Return the [X, Y] coordinate for the center point of the cell that contains the specified text.  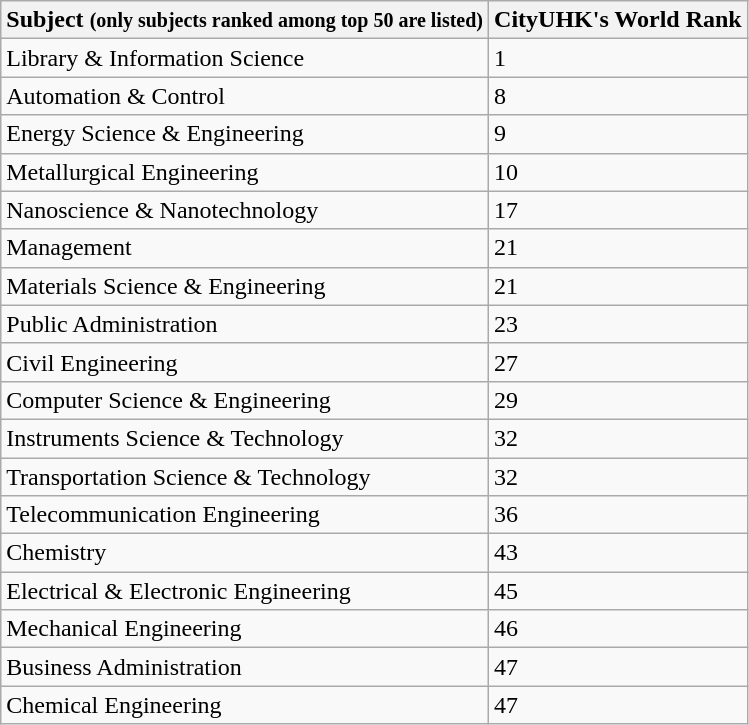
46 [618, 629]
Management [245, 248]
8 [618, 96]
Library & Information Science [245, 58]
Metallurgical Engineering [245, 172]
Instruments Science & Technology [245, 438]
29 [618, 400]
Automation & Control [245, 96]
9 [618, 134]
Business Administration [245, 667]
17 [618, 210]
36 [618, 515]
10 [618, 172]
23 [618, 324]
Computer Science & Engineering [245, 400]
27 [618, 362]
1 [618, 58]
Public Administration [245, 324]
Chemistry [245, 553]
Nanoscience & Nanotechnology [245, 210]
CityUHK's World Rank [618, 20]
Telecommunication Engineering [245, 515]
Transportation Science & Technology [245, 477]
Materials Science & Engineering [245, 286]
Civil Engineering [245, 362]
Mechanical Engineering [245, 629]
Energy Science & Engineering [245, 134]
Chemical Engineering [245, 705]
45 [618, 591]
43 [618, 553]
Electrical & Electronic Engineering [245, 591]
Subject (only subjects ranked among top 50 are listed) [245, 20]
